Locate the cell with the specified text and output its [X, Y] center coordinate. 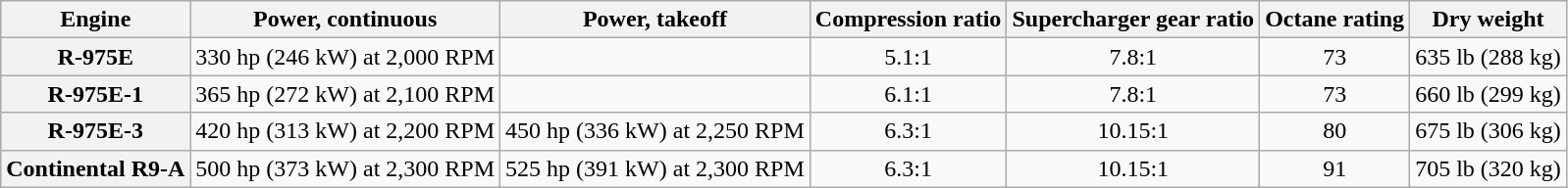
660 lb (299 kg) [1489, 94]
R-975E-3 [96, 131]
80 [1334, 131]
Power, takeoff [655, 20]
525 hp (391 kW) at 2,300 RPM [655, 168]
Compression ratio [909, 20]
Power, continuous [345, 20]
6.1:1 [909, 94]
Engine [96, 20]
R-975E-1 [96, 94]
Supercharger gear ratio [1133, 20]
Dry weight [1489, 20]
Octane rating [1334, 20]
420 hp (313 kW) at 2,200 RPM [345, 131]
5.1:1 [909, 57]
Continental R9-A [96, 168]
675 lb (306 kg) [1489, 131]
705 lb (320 kg) [1489, 168]
500 hp (373 kW) at 2,300 RPM [345, 168]
635 lb (288 kg) [1489, 57]
365 hp (272 kW) at 2,100 RPM [345, 94]
91 [1334, 168]
450 hp (336 kW) at 2,250 RPM [655, 131]
R-975E [96, 57]
330 hp (246 kW) at 2,000 RPM [345, 57]
